Pinpoint the cell where the given text exists, returning its (X, Y) midpoint coordinate. 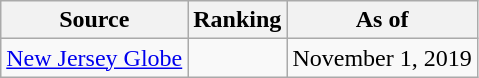
New Jersey Globe (94, 58)
As of (382, 20)
Ranking (238, 20)
Source (94, 20)
November 1, 2019 (382, 58)
